Return the [X, Y] coordinate for the center point of the cell that contains the specified text.  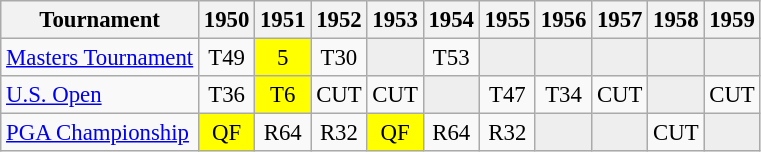
1959 [732, 20]
1951 [283, 20]
U.S. Open [100, 95]
T6 [283, 95]
Masters Tournament [100, 58]
T49 [227, 58]
T53 [451, 58]
Tournament [100, 20]
1953 [395, 20]
T34 [563, 95]
1957 [620, 20]
1954 [451, 20]
5 [283, 58]
1956 [563, 20]
1952 [339, 20]
T30 [339, 58]
1958 [676, 20]
T36 [227, 95]
PGA Championship [100, 133]
1955 [507, 20]
1950 [227, 20]
T47 [507, 95]
